Search for the cell housing the specified text and yield its (X, Y) center coordinate. 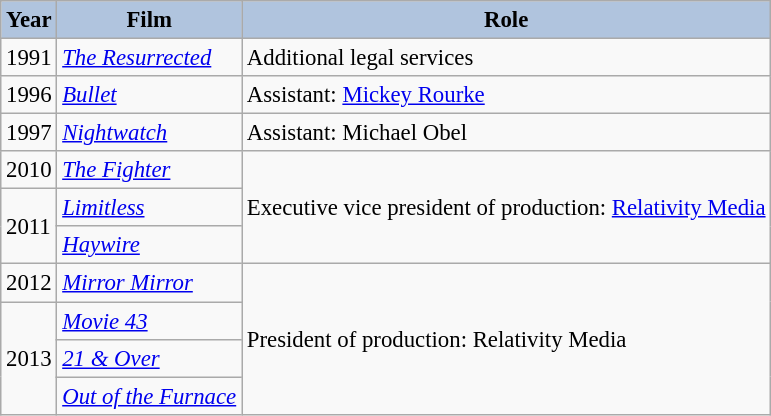
21 & Over (150, 358)
Executive vice president of production: Relativity Media (506, 208)
Nightwatch (150, 133)
2013 (29, 358)
The Resurrected (150, 58)
President of production: Relativity Media (506, 339)
Role (506, 20)
Year (29, 20)
Assistant: Michael Obel (506, 133)
1996 (29, 95)
Assistant: Mickey Rourke (506, 95)
Additional legal services (506, 58)
Out of the Furnace (150, 396)
2010 (29, 170)
Movie 43 (150, 321)
1991 (29, 58)
1997 (29, 133)
Film (150, 20)
Bullet (150, 95)
Mirror Mirror (150, 283)
Haywire (150, 245)
2012 (29, 283)
Limitless (150, 208)
2011 (29, 226)
The Fighter (150, 170)
